Extract the [x, y] coordinate from the center of the cell holding the provided text.  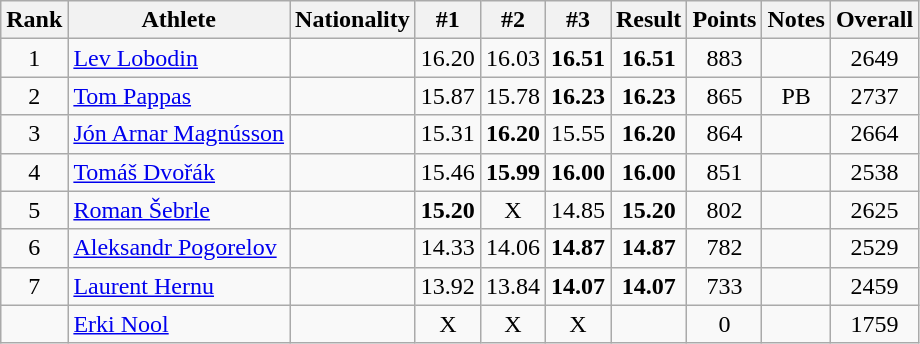
Roman Šebrle [179, 210]
#2 [512, 20]
865 [724, 96]
15.87 [448, 96]
4 [34, 172]
Nationality [353, 20]
Lev Lobodin [179, 58]
#1 [448, 20]
13.92 [448, 286]
782 [724, 248]
802 [724, 210]
Erki Nool [179, 324]
7 [34, 286]
2625 [874, 210]
1 [34, 58]
883 [724, 58]
Overall [874, 20]
PB [796, 96]
2664 [874, 134]
2529 [874, 248]
0 [724, 324]
Rank [34, 20]
13.84 [512, 286]
2459 [874, 286]
2649 [874, 58]
Result [648, 20]
Tomáš Dvořák [179, 172]
15.99 [512, 172]
15.55 [578, 134]
3 [34, 134]
14.33 [448, 248]
Tom Pappas [179, 96]
5 [34, 210]
14.06 [512, 248]
2737 [874, 96]
864 [724, 134]
14.85 [578, 210]
Aleksandr Pogorelov [179, 248]
Notes [796, 20]
1759 [874, 324]
Athlete [179, 20]
851 [724, 172]
2 [34, 96]
Points [724, 20]
15.46 [448, 172]
15.78 [512, 96]
16.03 [512, 58]
6 [34, 248]
Jón Arnar Magnússon [179, 134]
2538 [874, 172]
15.31 [448, 134]
733 [724, 286]
#3 [578, 20]
Laurent Hernu [179, 286]
